Identify which cell holds the provided text, then report its [X, Y] central coordinate. 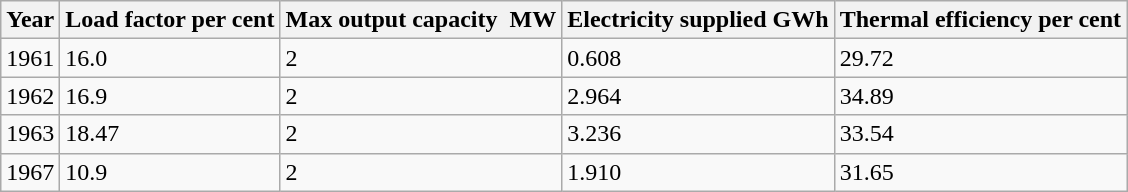
1967 [30, 172]
1.910 [698, 172]
Year [30, 20]
2.964 [698, 96]
10.9 [170, 172]
1961 [30, 58]
18.47 [170, 134]
16.0 [170, 58]
1963 [30, 134]
Electricity supplied GWh [698, 20]
Thermal efficiency per cent [980, 20]
16.9 [170, 96]
33.54 [980, 134]
Load factor per cent [170, 20]
3.236 [698, 134]
0.608 [698, 58]
31.65 [980, 172]
29.72 [980, 58]
Max output capacity MW [421, 20]
1962 [30, 96]
34.89 [980, 96]
